Scan for the cell matching the given text and deliver its [x, y] coordinate at center. 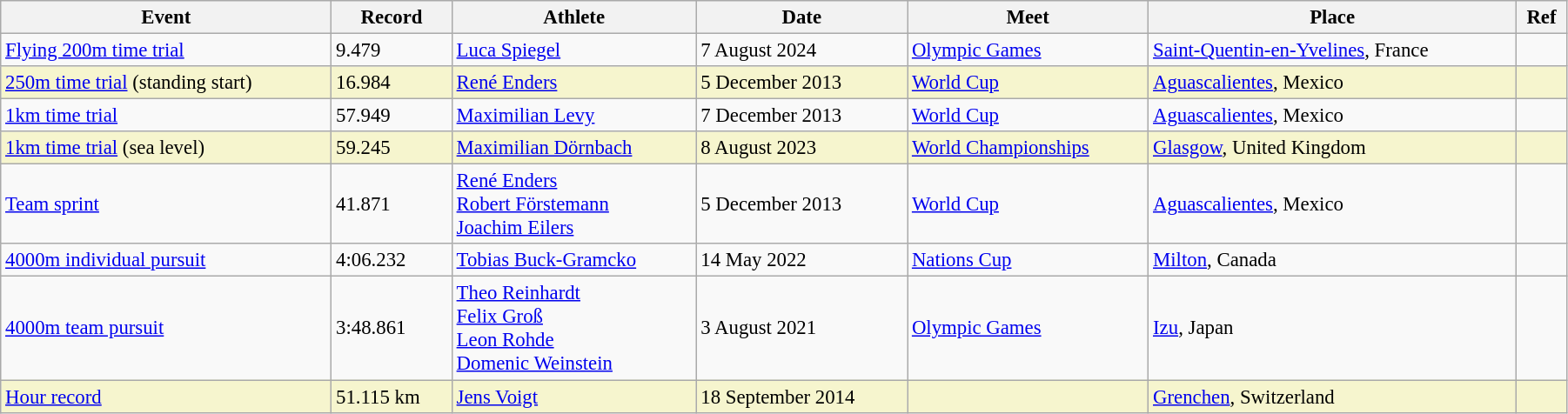
1km time trial (sea level) [166, 148]
59.245 [392, 148]
1km time trial [166, 116]
8 August 2023 [802, 148]
Milton, Canada [1333, 260]
Ref [1542, 17]
Record [392, 17]
Saint-Quentin-en-Yvelines, France [1333, 50]
Grenchen, Switzerland [1333, 397]
René Enders [574, 83]
Athlete [574, 17]
Flying 200m time trial [166, 50]
57.949 [392, 116]
14 May 2022 [802, 260]
7 December 2013 [802, 116]
Hour record [166, 397]
250m time trial (standing start) [166, 83]
Izu, Japan [1333, 329]
Tobias Buck-Gramcko [574, 260]
4:06.232 [392, 260]
3:48.861 [392, 329]
Maximilian Dörnbach [574, 148]
4000m team pursuit [166, 329]
Date [802, 17]
51.115 km [392, 397]
Glasgow, United Kingdom [1333, 148]
Nations Cup [1029, 260]
16.984 [392, 83]
Team sprint [166, 204]
3 August 2021 [802, 329]
18 September 2014 [802, 397]
Meet [1029, 17]
7 August 2024 [802, 50]
Maximilian Levy [574, 116]
World Championships [1029, 148]
41.871 [392, 204]
Jens Voigt [574, 397]
4000m individual pursuit [166, 260]
René EndersRobert FörstemannJoachim Eilers [574, 204]
Luca Spiegel [574, 50]
Theo ReinhardtFelix GroßLeon RohdeDomenic Weinstein [574, 329]
Place [1333, 17]
Event [166, 17]
9.479 [392, 50]
